Return the (x, y) coordinate for the center point of the cell that contains the specified text.  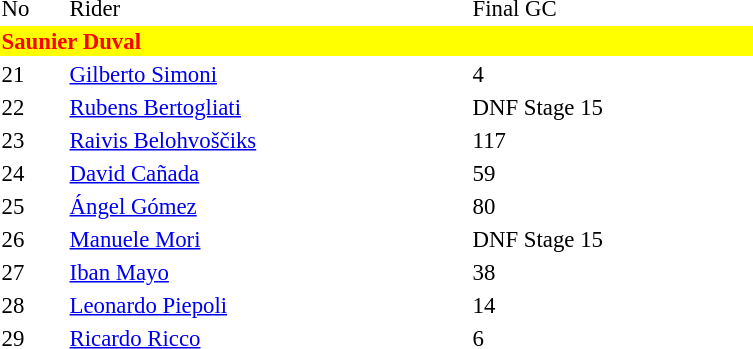
28 (32, 305)
80 (612, 206)
Iban Mayo (268, 272)
26 (32, 239)
25 (32, 206)
23 (32, 140)
Raivis Belohvoščiks (268, 140)
Ángel Gómez (268, 206)
Saunier Duval (376, 41)
22 (32, 107)
David Cañada (268, 173)
14 (612, 305)
38 (612, 272)
59 (612, 173)
Manuele Mori (268, 239)
117 (612, 140)
27 (32, 272)
4 (612, 74)
24 (32, 173)
Rubens Bertogliati (268, 107)
Gilberto Simoni (268, 74)
21 (32, 74)
Leonardo Piepoli (268, 305)
